Determine the (X, Y) coordinate at the center of the cell enclosing the given text.  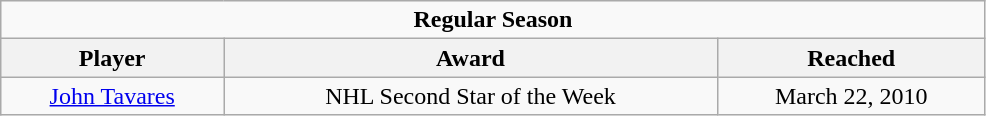
Regular Season (493, 20)
Award (471, 58)
Player (112, 58)
Reached (851, 58)
John Tavares (112, 96)
NHL Second Star of the Week (471, 96)
March 22, 2010 (851, 96)
